For the text-containing cell, return its midpoint in (x, y) coordinate format. 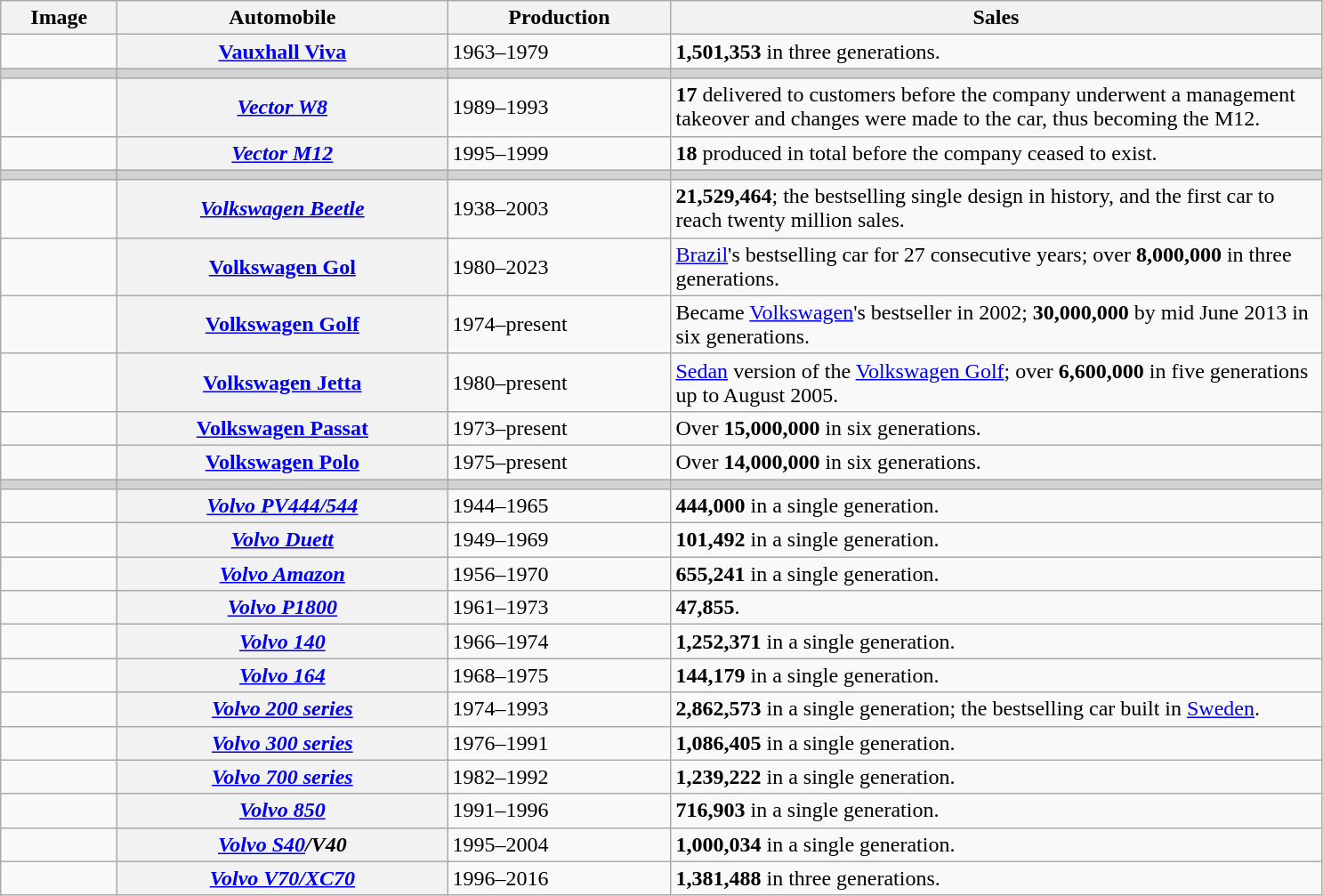
17 delivered to customers before the company underwent a management takeover and changes were made to the car, thus becoming the M12. (996, 107)
1938–2003 (559, 208)
Volkswagen Golf (283, 324)
Vauxhall Viva (283, 52)
Volvo 164 (283, 675)
Sales (996, 18)
Sedan version of the Volkswagen Golf; over 6,600,000 in five generations up to August 2005. (996, 383)
Image (59, 18)
1,086,405 in a single generation. (996, 743)
1956–1970 (559, 574)
Volkswagen Passat (283, 428)
Became Volkswagen's bestseller in 2002; 30,000,000 by mid June 2013 in six generations. (996, 324)
1982–1992 (559, 777)
1996–2016 (559, 878)
Volvo 300 series (283, 743)
Volvo 200 series (283, 709)
18 produced in total before the company ceased to exist. (996, 153)
21,529,464; the bestselling single design in history, and the first car to reach twenty million sales. (996, 208)
1,239,222 in a single generation. (996, 777)
1,381,488 in three generations. (996, 878)
Volvo S40/V40 (283, 844)
1,501,353 in three generations. (996, 52)
1944–1965 (559, 506)
2,862,573 in a single generation; the bestselling car built in Sweden. (996, 709)
Volvo PV444/544 (283, 506)
1949–1969 (559, 540)
Volvo 850 (283, 811)
101,492 in a single generation. (996, 540)
Vector W8 (283, 107)
Over 15,000,000 in six generations. (996, 428)
Volvo V70/XC70 (283, 878)
1989–1993 (559, 107)
144,179 in a single generation. (996, 675)
Volvo 140 (283, 642)
1980–present (559, 383)
Brazil's bestselling car for 27 consecutive years; over 8,000,000 in three generations. (996, 267)
1,000,034 in a single generation. (996, 844)
Volvo Amazon (283, 574)
444,000 in a single generation. (996, 506)
Volkswagen Gol (283, 267)
1973–present (559, 428)
1961–1973 (559, 608)
716,903 in a single generation. (996, 811)
1974–1993 (559, 709)
1995–2004 (559, 844)
1,252,371 in a single generation. (996, 642)
1980–2023 (559, 267)
Volkswagen Polo (283, 462)
Volvo Duett (283, 540)
655,241 in a single generation. (996, 574)
1966–1974 (559, 642)
Volkswagen Jetta (283, 383)
Volkswagen Beetle (283, 208)
47,855. (996, 608)
Production (559, 18)
1968–1975 (559, 675)
Volvo P1800 (283, 608)
1991–1996 (559, 811)
Automobile (283, 18)
1975–present (559, 462)
1963–1979 (559, 52)
Vector M12 (283, 153)
1976–1991 (559, 743)
Volvo 700 series (283, 777)
1995–1999 (559, 153)
1974–present (559, 324)
Over 14,000,000 in six generations. (996, 462)
